From the cell containing the given text, extract its center point as (X, Y) coordinate. 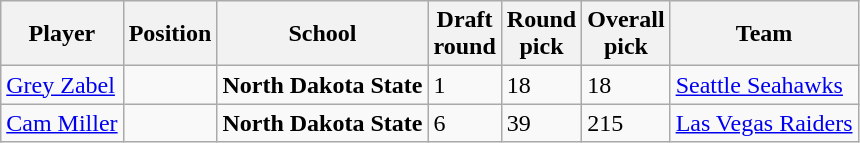
Las Vegas Raiders (764, 123)
Overallpick (626, 34)
Position (170, 34)
6 (464, 123)
Roundpick (541, 34)
1 (464, 85)
Draftround (464, 34)
Grey Zabel (62, 85)
School (322, 34)
Cam Miller (62, 123)
Player (62, 34)
Seattle Seahawks (764, 85)
Team (764, 34)
215 (626, 123)
39 (541, 123)
